Find where the given text appears and provide that cell's center as [x, y] coordinate. 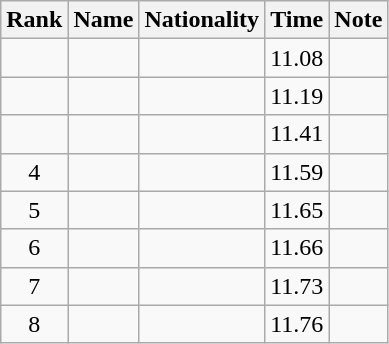
11.19 [297, 96]
11.66 [297, 248]
11.65 [297, 210]
Rank [34, 20]
11.73 [297, 286]
11.59 [297, 172]
5 [34, 210]
6 [34, 248]
8 [34, 324]
4 [34, 172]
Time [297, 20]
11.08 [297, 58]
Nationality [202, 20]
Note [358, 20]
7 [34, 286]
11.76 [297, 324]
Name [104, 20]
11.41 [297, 134]
